Determine the (X, Y) coordinate at the center of the cell enclosing the given text.  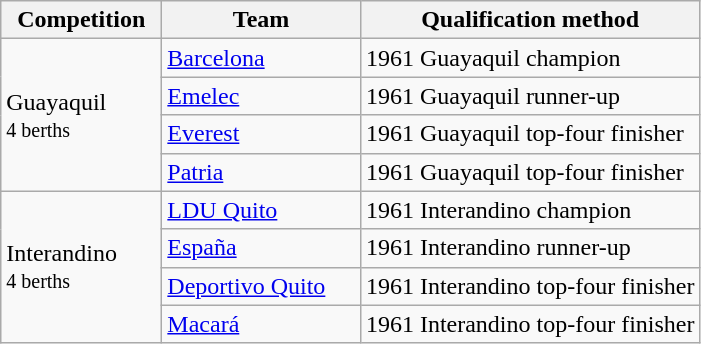
Emelec (262, 96)
LDU Quito (262, 210)
España (262, 248)
Everest (262, 134)
1961 Interandino champion (530, 210)
Interandino4 berths (82, 267)
Macará (262, 324)
Qualification method (530, 20)
1961 Interandino runner-up (530, 248)
1961 Guayaquil runner-up (530, 96)
Guayaquil4 berths (82, 115)
1961 Guayaquil champion (530, 58)
Patria (262, 172)
Deportivo Quito (262, 286)
Team (262, 20)
Barcelona (262, 58)
Competition (82, 20)
